Detect which cell encompasses the target text, then output its [x, y] center coordinate. 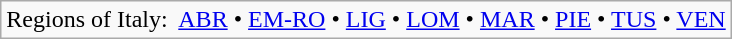
Regions of Italy: ABR • EM-RO • LIG • LOM • MAR • PIE • TUS • VEN [366, 20]
